Capture the cell that displays the provided text and extract its [x, y] central coordinate. 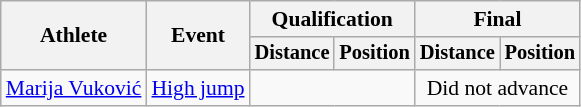
Athlete [74, 36]
Qualification [332, 19]
High jump [198, 88]
Did not advance [498, 88]
Event [198, 36]
Marija Vuković [74, 88]
Final [498, 19]
